Search for the cell housing the specified text and yield its (x, y) center coordinate. 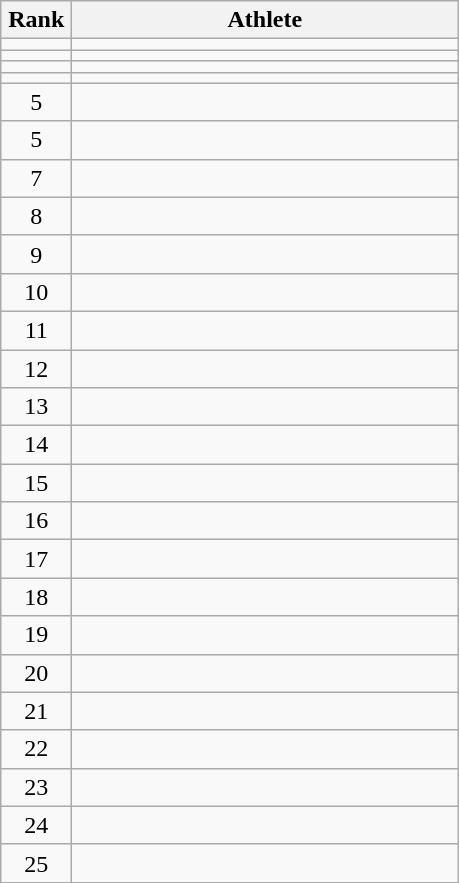
14 (36, 445)
Rank (36, 20)
11 (36, 330)
18 (36, 597)
10 (36, 292)
17 (36, 559)
Athlete (265, 20)
7 (36, 178)
9 (36, 254)
12 (36, 369)
24 (36, 825)
22 (36, 749)
20 (36, 673)
19 (36, 635)
13 (36, 407)
15 (36, 483)
21 (36, 711)
8 (36, 216)
16 (36, 521)
23 (36, 787)
25 (36, 863)
